From the cell containing the given text, extract its center point as [X, Y] coordinate. 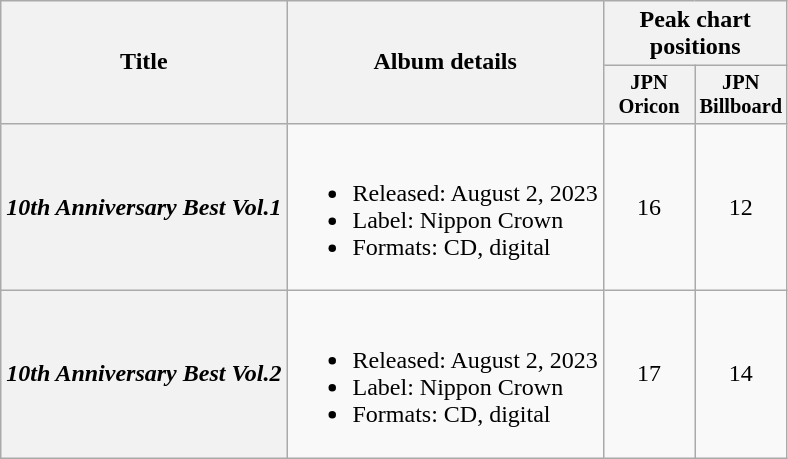
JPNOricon [648, 95]
12 [741, 206]
17 [648, 374]
10th Anniversary Best Vol.2 [144, 374]
16 [648, 206]
Title [144, 62]
10th Anniversary Best Vol.1 [144, 206]
Album details [445, 62]
14 [741, 374]
JPNBillboard [741, 95]
Peak chart positions [695, 34]
